Return (X, Y) of the center of cell containing provided text 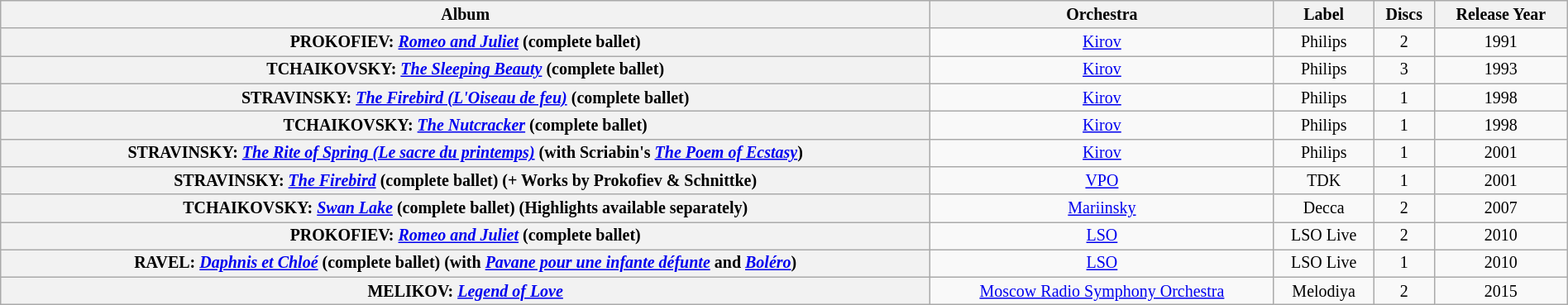
TCHAIKOVSKY: Swan Lake (complete ballet) (Highlights available separately) (466, 208)
Mariinsky (1102, 208)
VPO (1102, 180)
Melodiya (1323, 291)
Album (466, 15)
1993 (1500, 69)
TCHAIKOVSKY: The Sleeping Beauty (complete ballet) (466, 69)
Release Year (1500, 15)
Decca (1323, 208)
STRAVINSKY: The Firebird (complete ballet) (+ Works by Prokofiev & Schnittke) (466, 180)
MELIKOV: Legend of Love (466, 291)
TCHAIKOVSKY: The Nutcracker (complete ballet) (466, 126)
2007 (1500, 208)
Label (1323, 15)
STRAVINSKY: The Firebird (L'Oiseau de feu) (complete ballet) (466, 98)
STRAVINSKY: The Rite of Spring (Le sacre du printemps) (with Scriabin's The Poem of Ecstasy) (466, 152)
RAVEL: Daphnis et Chloé (complete ballet) (with Pavane pour une infante défunte and Boléro) (466, 263)
3 (1404, 69)
1991 (1500, 43)
TDK (1323, 180)
Discs (1404, 15)
Moscow Radio Symphony Orchestra (1102, 291)
Orchestra (1102, 15)
2015 (1500, 291)
